Find where the given text appears and provide that cell's center as [X, Y] coordinate. 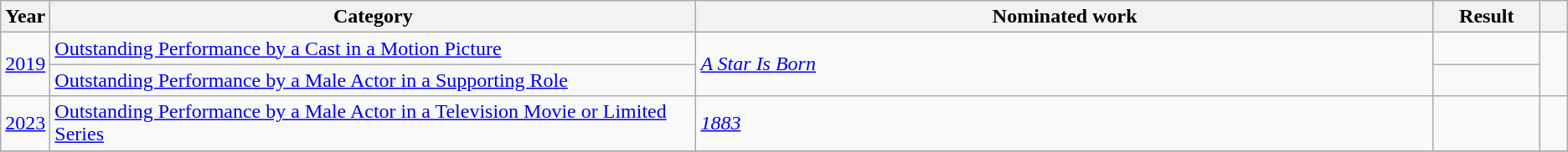
Outstanding Performance by a Male Actor in a Television Movie or Limited Series [374, 124]
2019 [25, 64]
2023 [25, 124]
Outstanding Performance by a Cast in a Motion Picture [374, 48]
Result [1486, 17]
Nominated work [1065, 17]
Outstanding Performance by a Male Actor in a Supporting Role [374, 80]
A Star Is Born [1065, 64]
Year [25, 17]
1883 [1065, 124]
Category [374, 17]
